Identify which cell holds the provided text, then report its [X, Y] central coordinate. 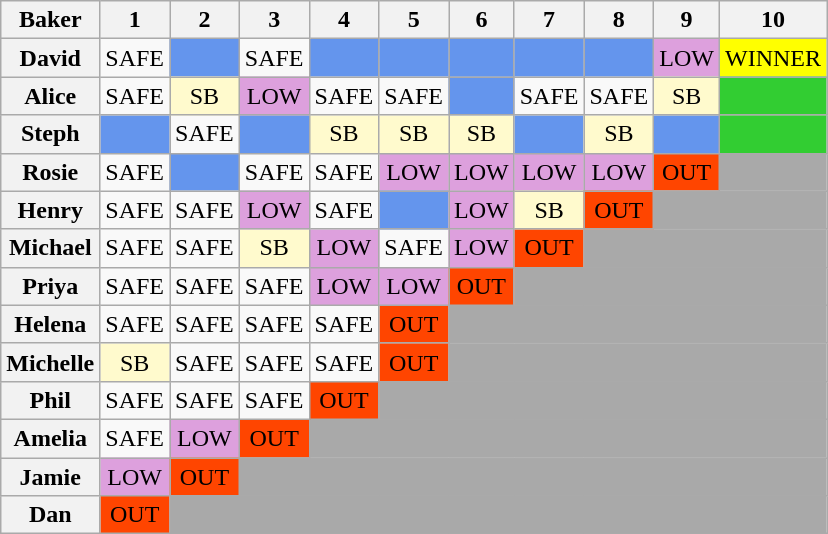
8 [619, 20]
David [50, 58]
Michelle [50, 362]
Dan [50, 515]
Henry [50, 210]
7 [549, 20]
10 [772, 20]
Helena [50, 324]
3 [274, 20]
Phil [50, 400]
WINNER [772, 58]
9 [687, 20]
Michael [50, 248]
Jamie [50, 477]
5 [414, 20]
Rosie [50, 172]
1 [135, 20]
4 [344, 20]
6 [482, 20]
Priya [50, 286]
2 [205, 20]
Steph [50, 134]
Alice [50, 96]
Baker [50, 20]
Amelia [50, 438]
